Search for the cell housing the specified text and yield its (x, y) center coordinate. 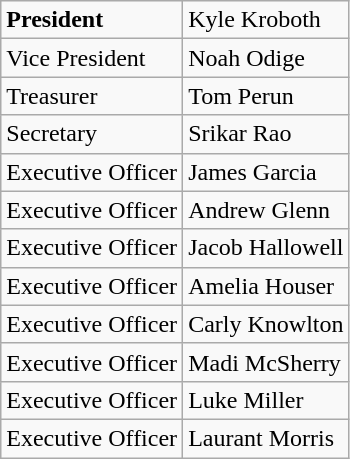
Noah Odige (266, 58)
President (92, 20)
Jacob Hallowell (266, 248)
Laurant Morris (266, 438)
Luke Miller (266, 400)
Secretary (92, 134)
James Garcia (266, 172)
Carly Knowlton (266, 324)
Srikar Rao (266, 134)
Treasurer (92, 96)
Kyle Kroboth (266, 20)
Andrew Glenn (266, 210)
Tom Perun (266, 96)
Madi McSherry (266, 362)
Amelia Houser (266, 286)
Vice President (92, 58)
